From the cell containing the given text, extract its center point as (x, y) coordinate. 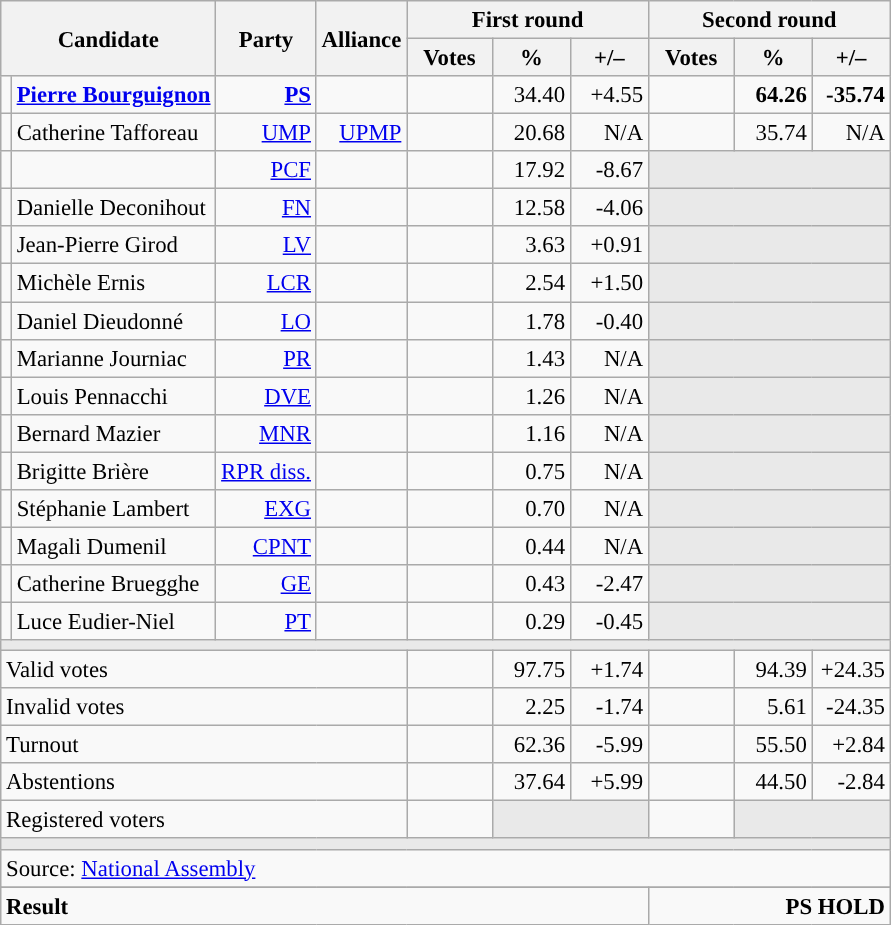
Source: National Assembly (446, 868)
0.44 (531, 546)
Invalid votes (204, 707)
Luce Eudier-Niel (113, 621)
PR (266, 358)
Pierre Bourguignon (113, 95)
Abstentions (204, 782)
+5.99 (609, 782)
1.78 (531, 321)
UMP (266, 133)
5.61 (773, 707)
3.63 (531, 245)
1.43 (531, 358)
CPNT (266, 546)
Brigitte Brière (113, 471)
Registered voters (204, 820)
PCF (266, 170)
DVE (266, 396)
+0.91 (609, 245)
Daniel Dieudonné (113, 321)
First round (528, 20)
Michèle Ernis (113, 283)
GE (266, 584)
-0.40 (609, 321)
MNR (266, 433)
PT (266, 621)
Stéphanie Lambert (113, 509)
0.29 (531, 621)
+24.35 (851, 670)
Second round (769, 20)
Danielle Deconihout (113, 208)
UPMP (361, 133)
Valid votes (204, 670)
0.70 (531, 509)
-24.35 (851, 707)
Turnout (204, 745)
FN (266, 208)
17.92 (531, 170)
EXG (266, 509)
Party (266, 38)
35.74 (773, 133)
34.40 (531, 95)
PS (266, 95)
Bernard Mazier (113, 433)
-2.47 (609, 584)
62.36 (531, 745)
20.68 (531, 133)
-4.06 (609, 208)
37.64 (531, 782)
Catherine Bruegghe (113, 584)
+4.55 (609, 95)
+2.84 (851, 745)
12.58 (531, 208)
LV (266, 245)
97.75 (531, 670)
Jean-Pierre Girod (113, 245)
94.39 (773, 670)
-1.74 (609, 707)
-0.45 (609, 621)
+1.50 (609, 283)
2.25 (531, 707)
Candidate (108, 38)
-5.99 (609, 745)
LO (266, 321)
1.16 (531, 433)
0.75 (531, 471)
RPR diss. (266, 471)
PS HOLD (769, 906)
55.50 (773, 745)
2.54 (531, 283)
Alliance (361, 38)
Magali Dumenil (113, 546)
-8.67 (609, 170)
44.50 (773, 782)
+1.74 (609, 670)
0.43 (531, 584)
Louis Pennacchi (113, 396)
Result (325, 906)
Catherine Tafforeau (113, 133)
1.26 (531, 396)
64.26 (773, 95)
-2.84 (851, 782)
-35.74 (851, 95)
Marianne Journiac (113, 358)
LCR (266, 283)
